Locate the cell with the specified text and output its (x, y) center coordinate. 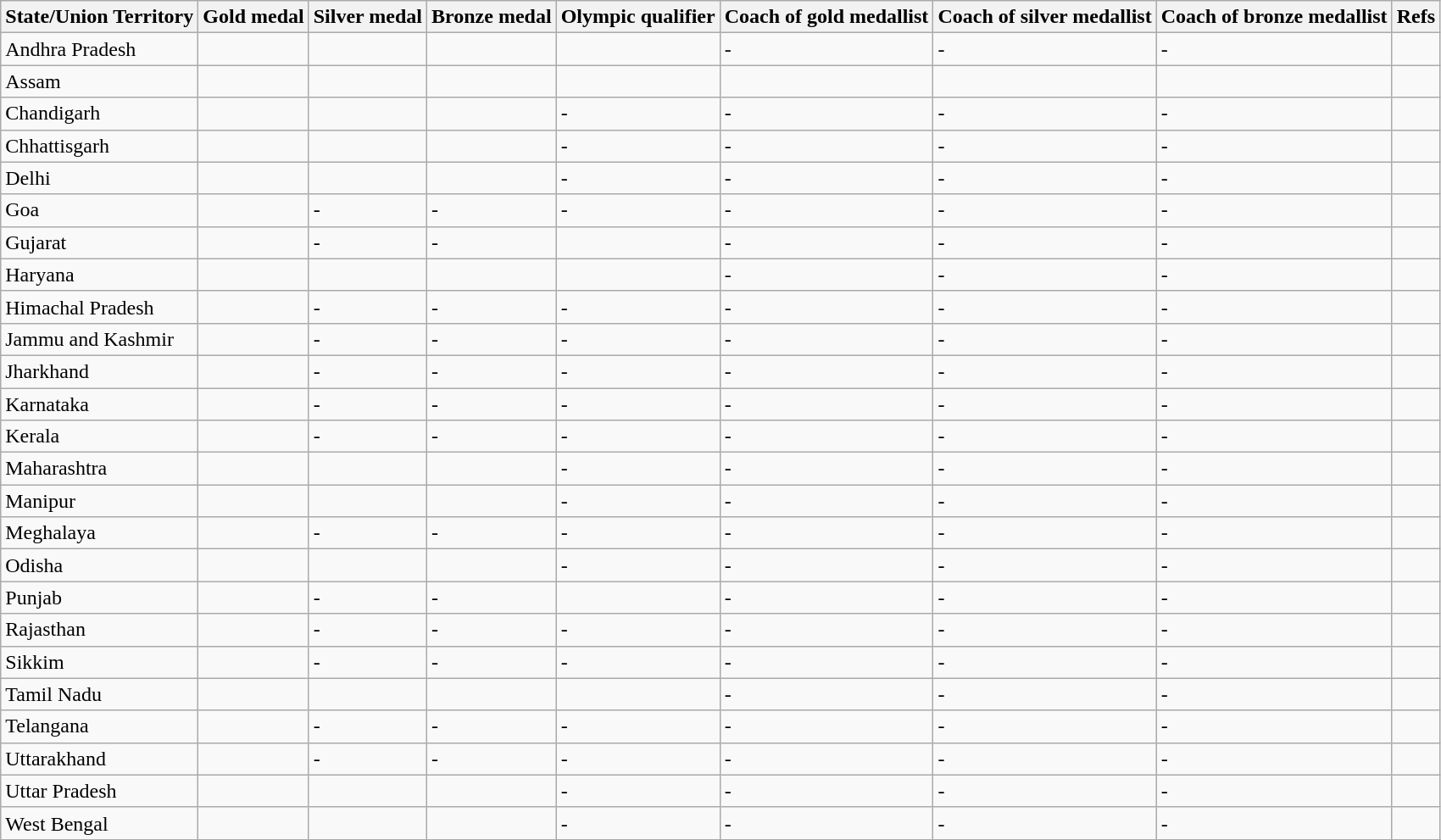
Refs (1416, 17)
Goa (100, 210)
Coach of silver medallist (1044, 17)
Kerala (100, 437)
Rajasthan (100, 630)
West Bengal (100, 823)
Andhra Pradesh (100, 49)
State/Union Territory (100, 17)
Delhi (100, 178)
Sikkim (100, 662)
Haryana (100, 275)
Silver medal (368, 17)
Uttar Pradesh (100, 791)
Himachal Pradesh (100, 307)
Karnataka (100, 404)
Gold medal (253, 17)
Tamil Nadu (100, 694)
Coach of bronze medallist (1274, 17)
Olympic qualifier (637, 17)
Maharashtra (100, 469)
Odisha (100, 565)
Manipur (100, 501)
Assam (100, 81)
Bronze medal (492, 17)
Chhattisgarh (100, 146)
Gujarat (100, 242)
Coach of gold medallist (826, 17)
Jammu and Kashmir (100, 339)
Meghalaya (100, 533)
Chandigarh (100, 114)
Punjab (100, 598)
Uttarakhand (100, 759)
Jharkhand (100, 371)
Telangana (100, 726)
